Detect which cell encompasses the target text, then output its (X, Y) center coordinate. 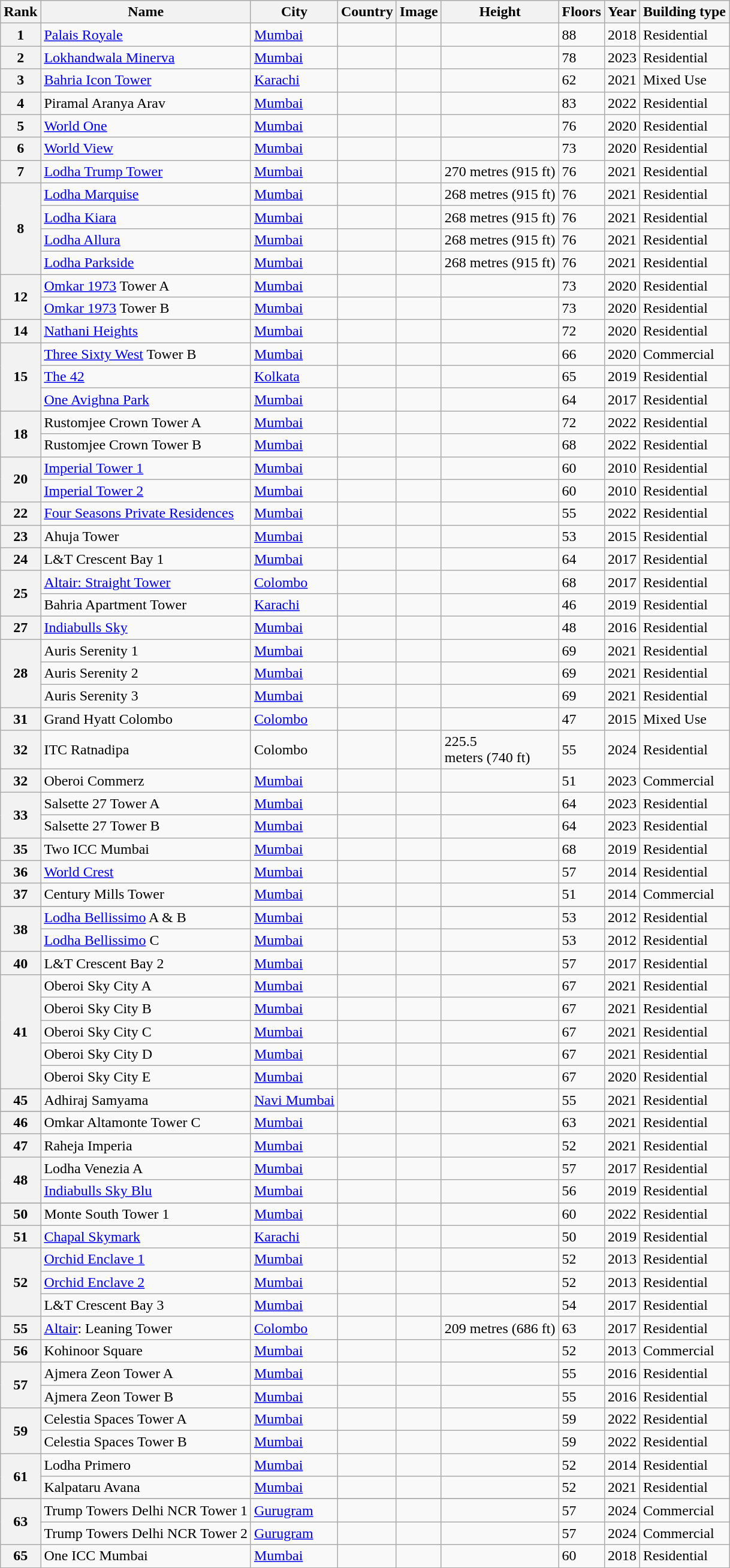
Altair: Straight Tower (146, 582)
Floors (581, 12)
41 (20, 1031)
Piramal Aranya Arav (146, 103)
22 (20, 513)
Trump Towers Delhi NCR Tower 2 (146, 1533)
Ajmera Zeon Tower A (146, 1373)
Salsette 27 Tower B (146, 826)
Grand Hyatt Colombo (146, 719)
City (294, 12)
25 (20, 593)
45 (20, 1100)
Lodha Parkside (146, 262)
Oberoi Sky City A (146, 986)
Raheja Imperia (146, 1146)
Name (146, 12)
Oberoi Sky City B (146, 1008)
Oberoi Sky City E (146, 1077)
L&T Crescent Bay 2 (146, 963)
Auris Serenity 3 (146, 696)
One Avighna Park (146, 400)
23 (20, 536)
Lodha Kiara (146, 217)
Salsette 27 Tower A (146, 803)
Lodha Venezia A (146, 1168)
Imperial Tower 2 (146, 491)
Lodha Bellissimo A & B (146, 917)
Kolkata (294, 377)
15 (20, 377)
14 (20, 331)
ITC Ratnadipa (146, 750)
One ICC Mumbai (146, 1556)
33 (20, 815)
Kalpataru Avana (146, 1488)
Auris Serenity 2 (146, 673)
Rank (20, 12)
Kohinoor Square (146, 1351)
40 (20, 963)
Three Sixty West Tower B (146, 354)
5 (20, 126)
62 (581, 80)
Celestia Spaces Tower A (146, 1419)
36 (20, 872)
Monte South Tower 1 (146, 1214)
3 (20, 80)
Ajmera Zeon Tower B (146, 1397)
Omkar 1973 Tower A (146, 286)
L&T Crescent Bay 1 (146, 559)
Navi Mumbai (294, 1100)
28 (20, 673)
Ahuja Tower (146, 536)
Orchid Enclave 1 (146, 1259)
Nathani Heights (146, 331)
Lodha Allura (146, 240)
Lodha Bellissimo C (146, 940)
L&T Crescent Bay 3 (146, 1305)
Omkar 1973 Tower B (146, 309)
24 (20, 559)
6 (20, 149)
38 (20, 929)
Oberoi Commerz (146, 781)
35 (20, 849)
Chapal Skymark (146, 1237)
Lodha Trump Tower (146, 171)
Country (367, 12)
Indiabulls Sky Blu (146, 1191)
Lodha Marquise (146, 194)
Century Mills Tower (146, 895)
12 (20, 297)
Image (418, 12)
83 (581, 103)
Year (622, 12)
7 (20, 171)
Adhiraj Samyama (146, 1100)
18 (20, 434)
Rustomjee Crown Tower B (146, 445)
4 (20, 103)
225.5meters (740 ft) (500, 750)
8 (20, 228)
World Crest (146, 872)
31 (20, 719)
37 (20, 895)
Bahria Icon Tower (146, 80)
World View (146, 149)
Lodha Primero (146, 1465)
Auris Serenity 1 (146, 650)
World One (146, 126)
Building type (684, 12)
88 (581, 35)
78 (581, 58)
209 metres (686 ft) (500, 1328)
2 (20, 58)
Bahria Apartment Tower (146, 605)
Altair: Leaning Tower (146, 1328)
Palais Royale (146, 35)
Indiabulls Sky (146, 627)
The 42 (146, 377)
270 metres (915 ft) (500, 171)
Oberoi Sky City C (146, 1031)
Two ICC Mumbai (146, 849)
Celestia Spaces Tower B (146, 1442)
1 (20, 35)
Orchid Enclave 2 (146, 1282)
Four Seasons Private Residences (146, 513)
27 (20, 627)
61 (20, 1476)
Trump Towers Delhi NCR Tower 1 (146, 1510)
Lokhandwala Minerva (146, 58)
Height (500, 12)
Imperial Tower 1 (146, 468)
54 (581, 1305)
Oberoi Sky City D (146, 1055)
Rustomjee Crown Tower A (146, 422)
Omkar Altamonte Tower C (146, 1123)
66 (581, 354)
20 (20, 479)
